Return [x, y] of the center of cell containing provided text 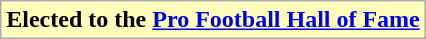
Elected to the Pro Football Hall of Fame [214, 20]
